Return (x, y) of the center of cell containing provided text 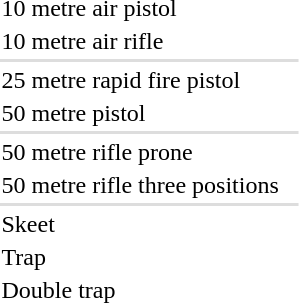
Skeet (140, 224)
50 metre rifle three positions (140, 185)
50 metre rifle prone (140, 152)
25 metre rapid fire pistol (140, 80)
Trap (140, 257)
50 metre pistol (140, 113)
10 metre air rifle (140, 41)
